Identify which cell holds the provided text, then report its (X, Y) central coordinate. 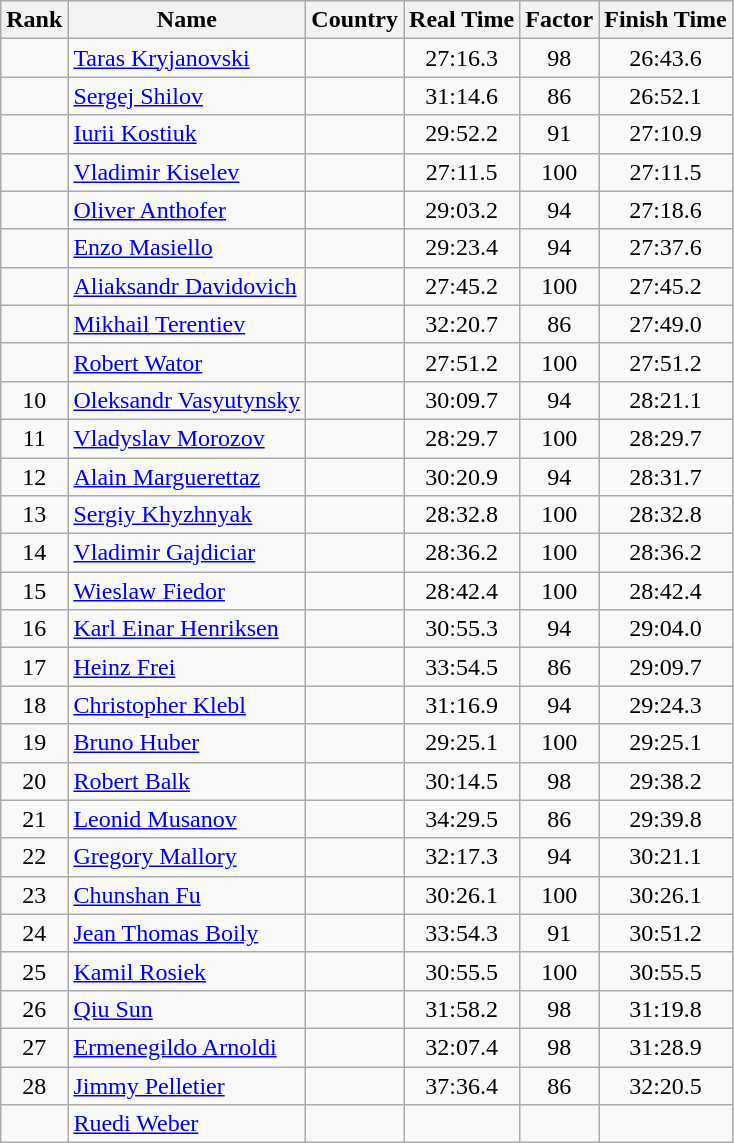
16 (34, 629)
32:17.3 (462, 857)
14 (34, 553)
Bruno Huber (187, 743)
Robert Balk (187, 781)
10 (34, 400)
28:31.7 (666, 477)
Vladyslav Morozov (187, 438)
30:09.7 (462, 400)
29:09.7 (666, 667)
30:14.5 (462, 781)
30:21.1 (666, 857)
30:55.3 (462, 629)
29:23.4 (462, 248)
Name (187, 20)
20 (34, 781)
Rank (34, 20)
29:24.3 (666, 705)
33:54.5 (462, 667)
27:16.3 (462, 58)
Jimmy Pelletier (187, 1085)
12 (34, 477)
Enzo Masiello (187, 248)
32:20.5 (666, 1085)
26:43.6 (666, 58)
Oliver Anthofer (187, 210)
30:20.9 (462, 477)
21 (34, 819)
Qiu Sun (187, 1009)
25 (34, 971)
24 (34, 933)
11 (34, 438)
Taras Kryjanovski (187, 58)
27 (34, 1047)
29:39.8 (666, 819)
32:07.4 (462, 1047)
Gregory Mallory (187, 857)
Sergiy Khyzhnyak (187, 515)
Kamil Rosiek (187, 971)
22 (34, 857)
27:10.9 (666, 134)
27:18.6 (666, 210)
17 (34, 667)
Finish Time (666, 20)
Christopher Klebl (187, 705)
31:19.8 (666, 1009)
13 (34, 515)
Jean Thomas Boily (187, 933)
29:38.2 (666, 781)
Robert Wator (187, 362)
Mikhail Terentiev (187, 324)
15 (34, 591)
Vladimir Gajdiciar (187, 553)
Factor (560, 20)
Wieslaw Fiedor (187, 591)
18 (34, 705)
Aliaksandr Davidovich (187, 286)
28 (34, 1085)
27:49.0 (666, 324)
Real Time (462, 20)
Ermenegildo Arnoldi (187, 1047)
Alain Marguerettaz (187, 477)
Iurii Kostiuk (187, 134)
32:20.7 (462, 324)
Country (355, 20)
31:16.9 (462, 705)
37:36.4 (462, 1085)
29:03.2 (462, 210)
31:58.2 (462, 1009)
Heinz Frei (187, 667)
28:21.1 (666, 400)
Chunshan Fu (187, 895)
26 (34, 1009)
Oleksandr Vasyutynsky (187, 400)
31:14.6 (462, 96)
19 (34, 743)
Vladimir Kiselev (187, 172)
34:29.5 (462, 819)
29:04.0 (666, 629)
23 (34, 895)
Karl Einar Henriksen (187, 629)
31:28.9 (666, 1047)
33:54.3 (462, 933)
Ruedi Weber (187, 1124)
Leonid Musanov (187, 819)
Sergej Shilov (187, 96)
26:52.1 (666, 96)
27:37.6 (666, 248)
29:52.2 (462, 134)
30:51.2 (666, 933)
